From the cell containing the given text, extract its center point as [X, Y] coordinate. 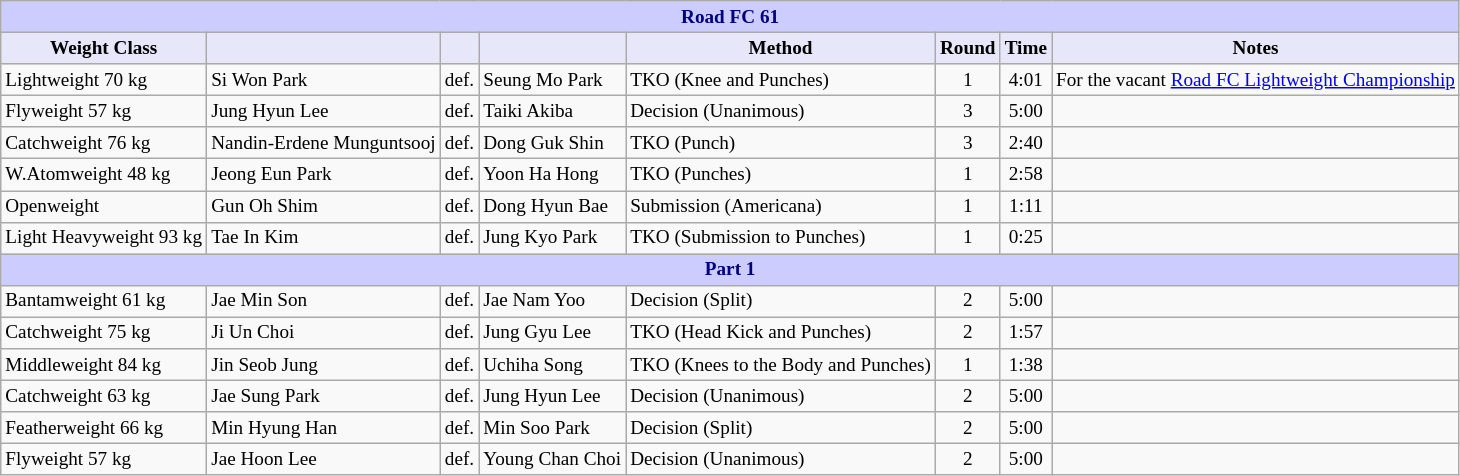
Uchiha Song [552, 365]
Featherweight 66 kg [104, 428]
1:57 [1026, 333]
1:38 [1026, 365]
Openweight [104, 206]
Method [781, 48]
TKO (Submission to Punches) [781, 238]
TKO (Punches) [781, 175]
2:40 [1026, 143]
Dong Guk Shin [552, 143]
Middleweight 84 kg [104, 365]
Catchweight 63 kg [104, 396]
Min Soo Park [552, 428]
Yoon Ha Hong [552, 175]
Round [968, 48]
Dong Hyun Bae [552, 206]
Jae Sung Park [324, 396]
Nandin-Erdene Munguntsooj [324, 143]
Young Chan Choi [552, 460]
Jeong Eun Park [324, 175]
0:25 [1026, 238]
W.Atomweight 48 kg [104, 175]
2:58 [1026, 175]
Jung Gyu Lee [552, 333]
Jung Kyo Park [552, 238]
Taiki Akiba [552, 111]
Part 1 [730, 270]
1:11 [1026, 206]
Catchweight 75 kg [104, 333]
Bantamweight 61 kg [104, 301]
Jae Nam Yoo [552, 301]
Light Heavyweight 93 kg [104, 238]
Catchweight 76 kg [104, 143]
Jae Hoon Lee [324, 460]
TKO (Head Kick and Punches) [781, 333]
TKO (Knees to the Body and Punches) [781, 365]
Lightweight 70 kg [104, 80]
Seung Mo Park [552, 80]
Jae Min Son [324, 301]
Notes [1256, 48]
Jin Seob Jung [324, 365]
Time [1026, 48]
Gun Oh Shim [324, 206]
Weight Class [104, 48]
TKO (Punch) [781, 143]
Ji Un Choi [324, 333]
Road FC 61 [730, 17]
For the vacant Road FC Lightweight Championship [1256, 80]
TKO (Knee and Punches) [781, 80]
Tae In Kim [324, 238]
Si Won Park [324, 80]
Submission (Americana) [781, 206]
4:01 [1026, 80]
Min Hyung Han [324, 428]
